Determine the [X, Y] coordinate at the center of the cell enclosing the given text.  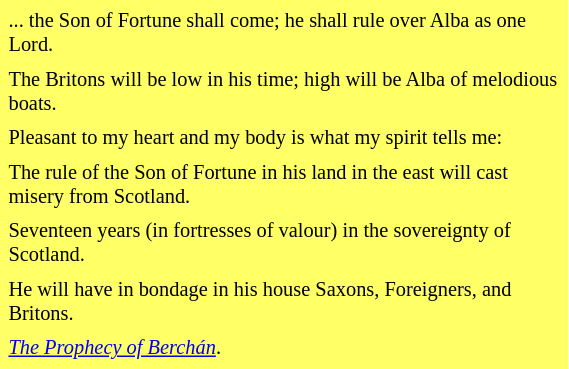
Pleasant to my heart and my body is what my spirit tells me: [284, 138]
Seventeen years (in fortresses of valour) in the sovereignty of Scotland. [284, 244]
The Prophecy of Berchán. [284, 348]
The rule of the Son of Fortune in his land in the east will cast misery from Scotland. [284, 184]
The Britons will be low in his time; high will be Alba of melodious boats. [284, 92]
He will have in bondage in his house Saxons, Foreigners, and Britons. [284, 302]
... the Son of Fortune shall come; he shall rule over Alba as one Lord. [284, 34]
